Return the [X, Y] coordinate for the center point of the cell that contains the specified text.  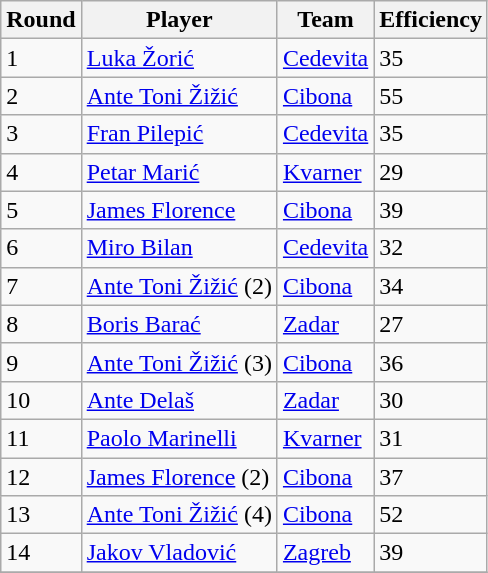
5 [41, 210]
11 [41, 438]
32 [431, 248]
55 [431, 96]
30 [431, 400]
13 [41, 515]
James Florence [179, 210]
Fran Pilepić [179, 134]
7 [41, 286]
1 [41, 58]
14 [41, 553]
34 [431, 286]
Round [41, 20]
6 [41, 248]
31 [431, 438]
Petar Marić [179, 172]
8 [41, 324]
Miro Bilan [179, 248]
Ante Toni Žižić (2) [179, 286]
Efficiency [431, 20]
29 [431, 172]
Jakov Vladović [179, 553]
James Florence (2) [179, 477]
Ante Delaš [179, 400]
36 [431, 362]
3 [41, 134]
52 [431, 515]
9 [41, 362]
Paolo Marinelli [179, 438]
4 [41, 172]
37 [431, 477]
Ante Toni Žižić [179, 96]
Team [325, 20]
Zagreb [325, 553]
12 [41, 477]
Ante Toni Žižić (4) [179, 515]
Luka Žorić [179, 58]
Boris Barać [179, 324]
27 [431, 324]
2 [41, 96]
10 [41, 400]
Player [179, 20]
Ante Toni Žižić (3) [179, 362]
